Extract the (x, y) coordinate from the center of the cell holding the provided text.  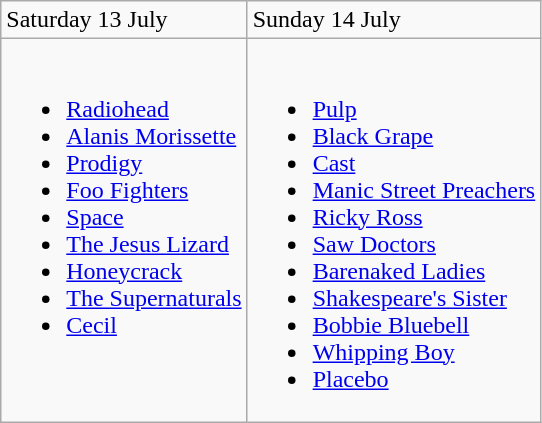
Sunday 14 July (394, 20)
Saturday 13 July (124, 20)
RadioheadAlanis MorissetteProdigyFoo FightersSpaceThe Jesus LizardHoneycrackThe SupernaturalsCecil (124, 230)
PulpBlack GrapeCastManic Street PreachersRicky RossSaw DoctorsBarenaked LadiesShakespeare's SisterBobbie BluebellWhipping BoyPlacebo (394, 230)
